Locate the cell with the specified text and output its [X, Y] center coordinate. 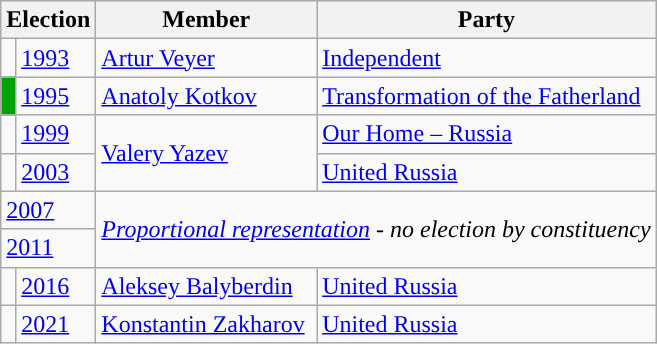
Election [48, 20]
Konstantin Zakharov [206, 324]
Aleksey Balyberdin [206, 286]
2021 [56, 324]
1995 [56, 96]
2007 [48, 210]
Independent [486, 58]
Party [486, 20]
Transformation of the Fatherland [486, 96]
2016 [56, 286]
Member [206, 20]
2011 [48, 248]
Anatoly Kotkov [206, 96]
1999 [56, 134]
Proportional representation - no election by constituency [376, 229]
2003 [56, 172]
1993 [56, 58]
Valery Yazev [206, 153]
Our Home – Russia [486, 134]
Artur Veyer [206, 58]
